Return the [X, Y] coordinate for the center point of the cell that contains the specified text.  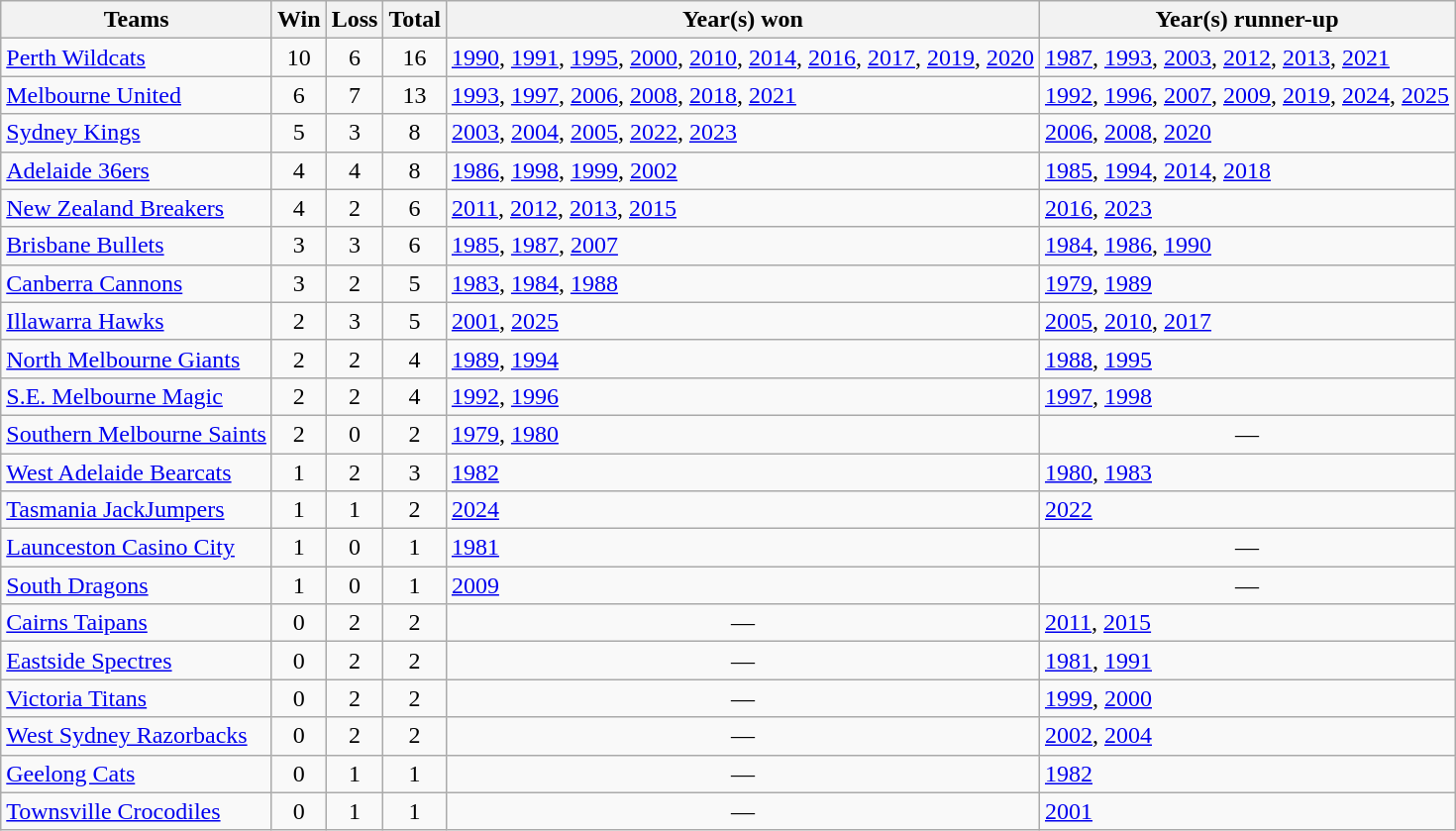
Launceston Casino City [137, 548]
S.E. Melbourne Magic [137, 396]
1987, 1993, 2003, 2012, 2013, 2021 [1246, 57]
1992, 1996, 2007, 2009, 2019, 2024, 2025 [1246, 95]
1981, 1991 [1246, 661]
2009 [743, 585]
2002, 2004 [1246, 736]
Year(s) runner-up [1246, 20]
West Adelaide Bearcats [137, 472]
Cairns Taipans [137, 623]
Sydney Kings [137, 133]
Loss [355, 20]
2006, 2008, 2020 [1246, 133]
2011, 2015 [1246, 623]
West Sydney Razorbacks [137, 736]
1997, 1998 [1246, 396]
1993, 1997, 2006, 2008, 2018, 2021 [743, 95]
2003, 2004, 2005, 2022, 2023 [743, 133]
1990, 1991, 1995, 2000, 2010, 2014, 2016, 2017, 2019, 2020 [743, 57]
2001 [1246, 811]
Total [415, 20]
2011, 2012, 2013, 2015 [743, 208]
7 [355, 95]
Illawarra Hawks [137, 321]
1992, 1996 [743, 396]
Melbourne United [137, 95]
13 [415, 95]
2024 [743, 510]
Southern Melbourne Saints [137, 434]
Victoria Titans [137, 698]
Perth Wildcats [137, 57]
1988, 1995 [1246, 359]
1979, 1980 [743, 434]
South Dragons [137, 585]
1986, 1998, 1999, 2002 [743, 170]
1985, 1987, 2007 [743, 246]
Brisbane Bullets [137, 246]
Townsville Crocodiles [137, 811]
2005, 2010, 2017 [1246, 321]
1981 [743, 548]
16 [415, 57]
Adelaide 36ers [137, 170]
1980, 1983 [1246, 472]
1985, 1994, 2014, 2018 [1246, 170]
Year(s) won [743, 20]
1984, 1986, 1990 [1246, 246]
North Melbourne Giants [137, 359]
1979, 1989 [1246, 283]
Win [299, 20]
Geelong Cats [137, 774]
10 [299, 57]
1983, 1984, 1988 [743, 283]
Teams [137, 20]
New Zealand Breakers [137, 208]
2022 [1246, 510]
Eastside Spectres [137, 661]
1999, 2000 [1246, 698]
1989, 1994 [743, 359]
2001, 2025 [743, 321]
Canberra Cannons [137, 283]
Tasmania JackJumpers [137, 510]
2016, 2023 [1246, 208]
